Search for the cell housing the specified text and yield its (x, y) center coordinate. 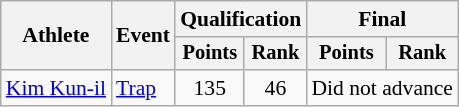
Event (143, 36)
Final (382, 19)
Athlete (56, 36)
135 (210, 88)
Kim Kun-il (56, 88)
Did not advance (382, 88)
46 (275, 88)
Qualification (240, 19)
Trap (143, 88)
